Extract the [X, Y] coordinate from the center of the cell holding the provided text.  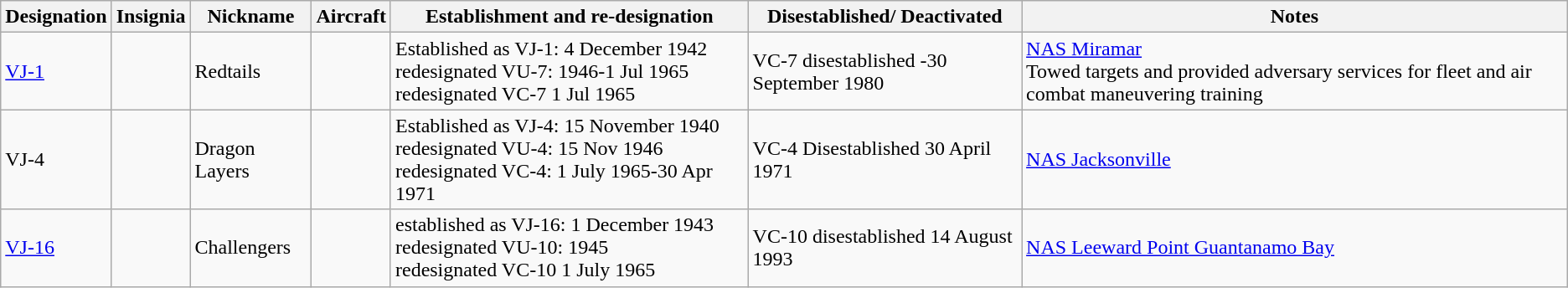
Notes [1295, 17]
Established as VJ-1: 4 December 1942redesignated VU-7: 1946-1 Jul 1965redesignated VC-7 1 Jul 1965 [570, 71]
established as VJ-16: 1 December 1943redesignated VU-10: 1945redesignated VC-10 1 July 1965 [570, 248]
Establishment and re-designation [570, 17]
NAS Jacksonville [1295, 159]
VC-7 disestablished -30 September 1980 [885, 71]
Aircraft [352, 17]
NAS MiramarTowed targets and provided adversary services for fleet and air combat maneuvering training [1295, 71]
Redtails [251, 71]
Designation [56, 17]
VJ-4 [56, 159]
Disestablished/ Deactivated [885, 17]
Established as VJ-4: 15 November 1940redesignated VU-4: 15 Nov 1946redesignated VC-4: 1 July 1965-30 Apr 1971 [570, 159]
Insignia [151, 17]
Nickname [251, 17]
VC-10 disestablished 14 August 1993 [885, 248]
Challengers [251, 248]
VJ-16 [56, 248]
NAS Leeward Point Guantanamo Bay [1295, 248]
VJ-1 [56, 71]
Dragon Layers [251, 159]
VC-4 Disestablished 30 April 1971 [885, 159]
